Scan for the cell matching the given text and deliver its [x, y] coordinate at center. 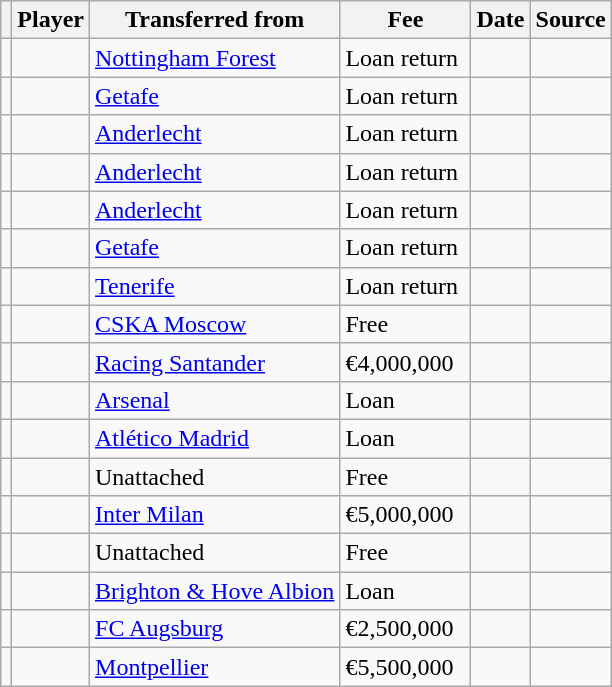
€2,500,000 [406, 629]
FC Augsburg [215, 629]
CSKA Moscow [215, 324]
Nottingham Forest [215, 58]
€5,000,000 [406, 515]
Source [570, 20]
Tenerife [215, 286]
Brighton & Hove Albion [215, 591]
Player [51, 20]
Inter Milan [215, 515]
€5,500,000 [406, 667]
Arsenal [215, 400]
Date [500, 20]
Atlético Madrid [215, 438]
Racing Santander [215, 362]
Montpellier [215, 667]
Fee [406, 20]
Transferred from [215, 20]
€4,000,000 [406, 362]
